Scan for the cell matching the given text and deliver its (x, y) coordinate at center. 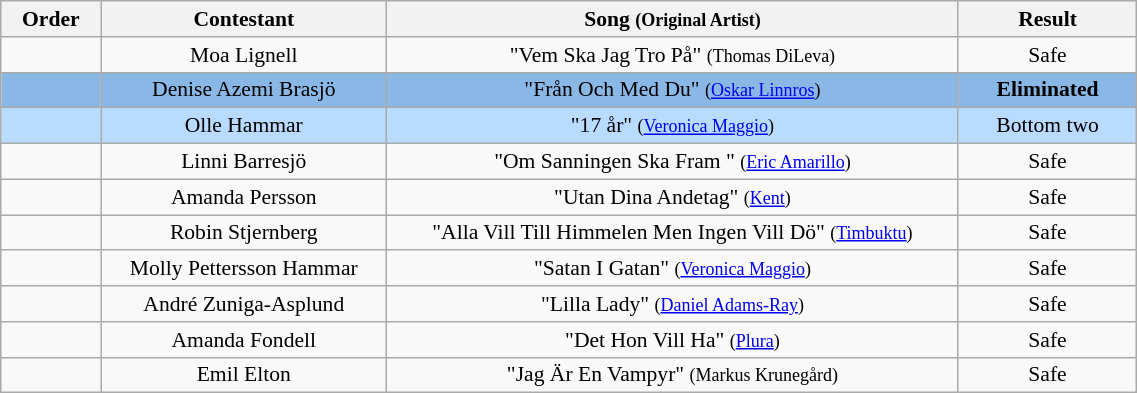
André Zuniga-Asplund (244, 304)
"Satan I Gatan" (Veronica Maggio) (673, 269)
Bottom two (1048, 126)
"Det Hon Vill Ha" (Plura) (673, 340)
Amanda Fondell (244, 340)
Contestant (244, 19)
"Jag Är En Vampyr" (Markus Krunegård) (673, 375)
"Vem Ska Jag Tro På" (Thomas DiLeva) (673, 55)
Molly Pettersson Hammar (244, 269)
"17 år" (Veronica Maggio) (673, 126)
Denise Azemi Brasjö (244, 90)
"Alla Vill Till Himmelen Men Ingen Vill Dö" (Timbuktu) (673, 233)
Robin Stjernberg (244, 233)
Moa Lignell (244, 55)
Song (Original Artist) (673, 19)
Olle Hammar (244, 126)
"Om Sanningen Ska Fram " (Eric Amarillo) (673, 162)
Amanda Persson (244, 197)
"Utan Dina Andetag" (Kent) (673, 197)
"Från Och Med Du" (Oskar Linnros) (673, 90)
Order (51, 19)
Linni Barresjö (244, 162)
"Lilla Lady" (Daniel Adams-Ray) (673, 304)
Emil Elton (244, 375)
Eliminated (1048, 90)
Result (1048, 19)
